From the cell containing the given text, extract its center point as [x, y] coordinate. 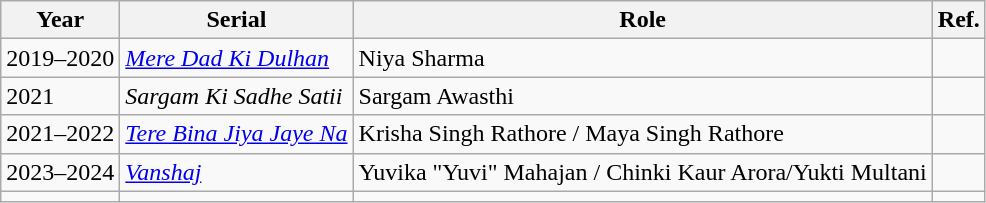
2023–2024 [60, 172]
Serial [236, 20]
Krisha Singh Rathore / Maya Singh Rathore [642, 134]
Sargam Ki Sadhe Satii [236, 96]
Yuvika "Yuvi" Mahajan / Chinki Kaur Arora/Yukti Multani [642, 172]
Ref. [958, 20]
Niya Sharma [642, 58]
Sargam Awasthi [642, 96]
Year [60, 20]
2021 [60, 96]
Tere Bina Jiya Jaye Na [236, 134]
Mere Dad Ki Dulhan [236, 58]
Vanshaj [236, 172]
Role [642, 20]
2021–2022 [60, 134]
2019–2020 [60, 58]
